Find where the given text appears and provide that cell's center as (X, Y) coordinate. 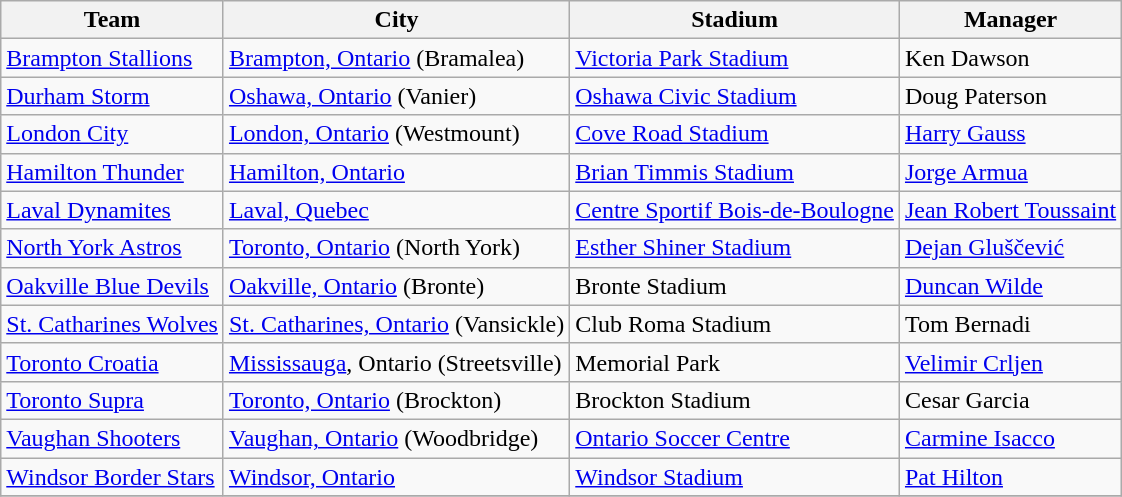
Dejan Gluščević (1010, 248)
Harry Gauss (1010, 134)
Jean Robert Toussaint (1010, 210)
Stadium (735, 20)
Windsor Border Stars (112, 477)
Victoria Park Stadium (735, 58)
Oshawa, Ontario (Vanier) (396, 96)
Esther Shiner Stadium (735, 248)
Hamilton Thunder (112, 172)
Windsor Stadium (735, 477)
Vaughan, Ontario (Woodbridge) (396, 438)
Durham Storm (112, 96)
Duncan Wilde (1010, 286)
Toronto, Ontario (North York) (396, 248)
Oshawa Civic Stadium (735, 96)
Jorge Armua (1010, 172)
Team (112, 20)
Manager (1010, 20)
Windsor, Ontario (396, 477)
Carmine Isacco (1010, 438)
Doug Paterson (1010, 96)
Tom Bernadi (1010, 324)
Toronto, Ontario (Brockton) (396, 400)
Club Roma Stadium (735, 324)
Pat Hilton (1010, 477)
Ken Dawson (1010, 58)
Cesar Garcia (1010, 400)
Mississauga, Ontario (Streetsville) (396, 362)
Toronto Supra (112, 400)
Ontario Soccer Centre (735, 438)
Oakville, Ontario (Bronte) (396, 286)
Vaughan Shooters (112, 438)
Bronte Stadium (735, 286)
Toronto Croatia (112, 362)
Oakville Blue Devils (112, 286)
City (396, 20)
London, Ontario (Westmount) (396, 134)
Memorial Park (735, 362)
Brockton Stadium (735, 400)
Centre Sportif Bois-de-Boulogne (735, 210)
Brampton Stallions (112, 58)
St. Catharines Wolves (112, 324)
Laval Dynamites (112, 210)
St. Catharines, Ontario (Vansickle) (396, 324)
Cove Road Stadium (735, 134)
Hamilton, Ontario (396, 172)
Brampton, Ontario (Bramalea) (396, 58)
Brian Timmis Stadium (735, 172)
London City (112, 134)
Laval, Quebec (396, 210)
North York Astros (112, 248)
Velimir Crljen (1010, 362)
